Capture the cell that displays the provided text and extract its (x, y) central coordinate. 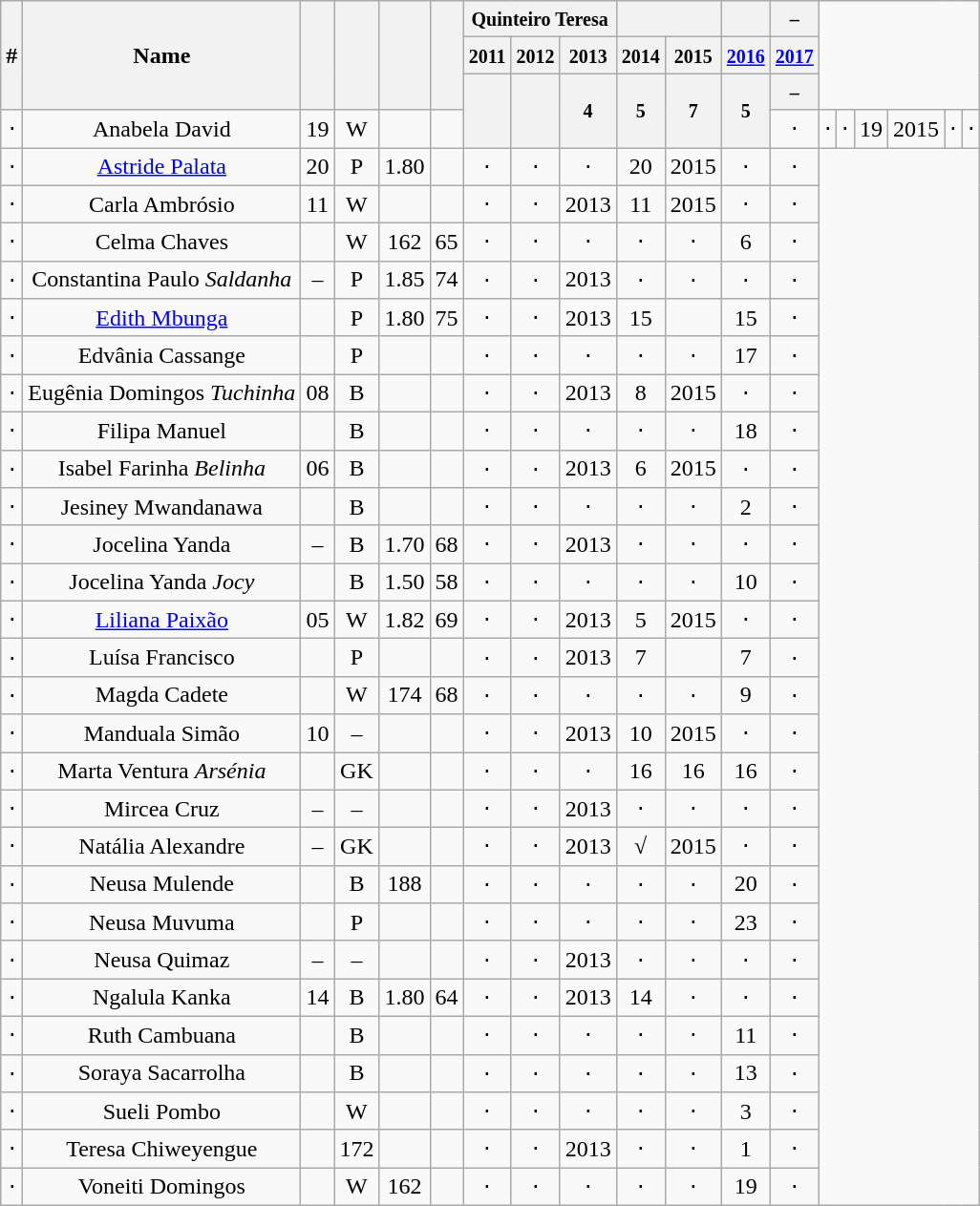
Natália Alexandre (162, 847)
18 (745, 431)
Carla Ambrósio (162, 204)
Neusa Muvuma (162, 922)
Manduala Simão (162, 733)
Edith Mbunga (162, 318)
Neusa Mulende (162, 884)
13 (745, 1073)
Isabel Farinha Belinha (162, 469)
Jesiney Mwandanawa (162, 507)
2016 (745, 55)
23 (745, 922)
Neusa Quimaz (162, 960)
1.50 (405, 582)
Teresa Chiweyengue (162, 1149)
69 (447, 620)
8 (640, 393)
Marta Ventura Arsénia (162, 772)
64 (447, 998)
Soraya Sacarrolha (162, 1073)
2012 (535, 55)
Liliana Paixão (162, 620)
1.82 (405, 620)
Jocelina Yanda Jocy (162, 582)
2017 (795, 55)
4 (588, 111)
06 (317, 469)
2011 (487, 55)
Name (162, 55)
188 (405, 884)
Celma Chaves (162, 243)
Astride Palata (162, 166)
Eugênia Domingos Tuchinha (162, 393)
74 (447, 280)
Mircea Cruz (162, 809)
Filipa Manuel (162, 431)
08 (317, 393)
1.85 (405, 280)
√ (640, 847)
Luísa Francisco (162, 658)
75 (447, 318)
Anabela David (162, 129)
2014 (640, 55)
Jocelina Yanda (162, 544)
05 (317, 620)
1.70 (405, 544)
Sueli Pombo (162, 1111)
172 (357, 1149)
3 (745, 1111)
Quinteiro Teresa (540, 19)
Magda Cadete (162, 695)
17 (745, 355)
# (11, 55)
Constantina Paulo Saldanha (162, 280)
174 (405, 695)
Edvânia Cassange (162, 355)
Ruth Cambuana (162, 1035)
1 (745, 1149)
58 (447, 582)
Voneiti Domingos (162, 1187)
9 (745, 695)
65 (447, 243)
2 (745, 507)
Ngalula Kanka (162, 998)
